Find where the given text appears and provide that cell's center as [X, Y] coordinate. 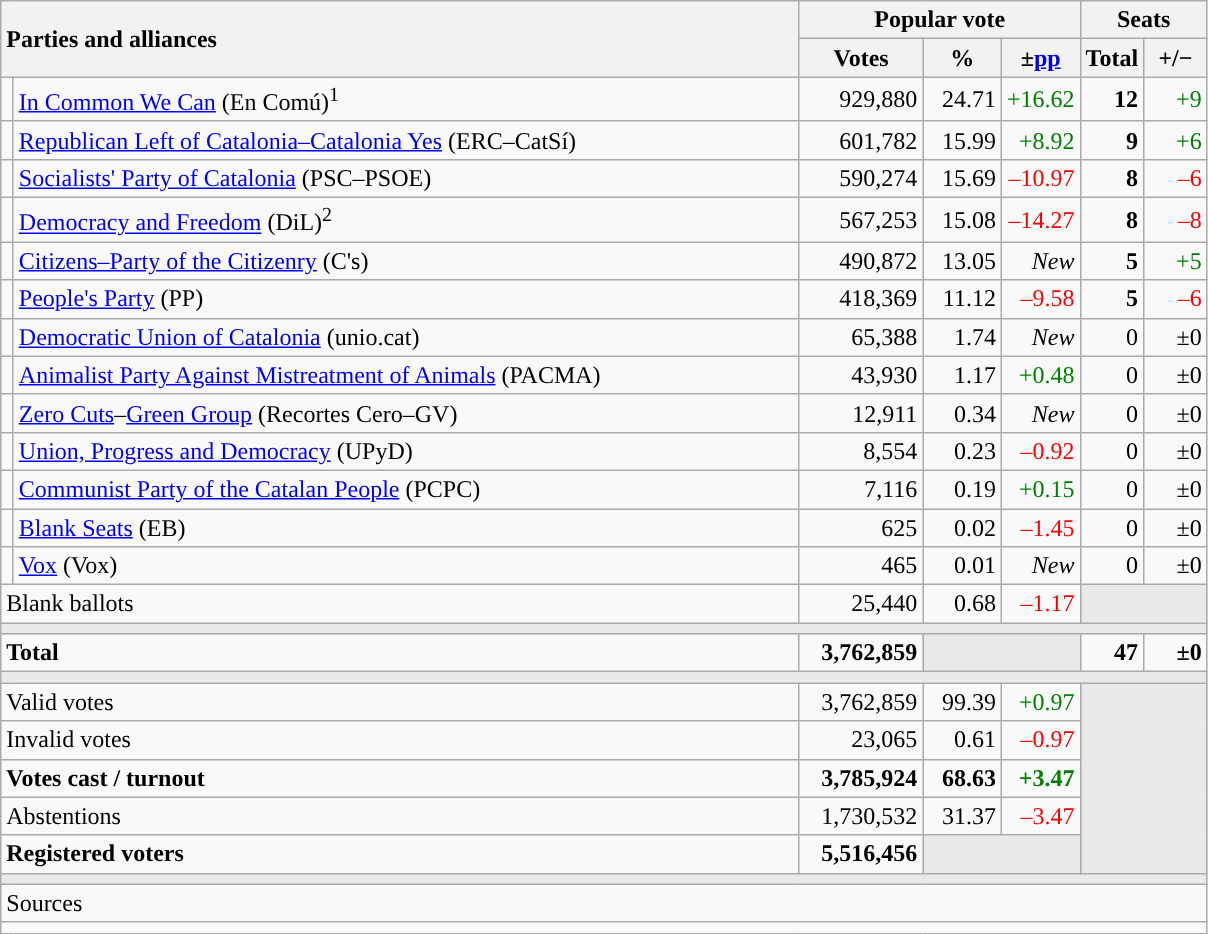
Communist Party of the Catalan People (PCPC) [406, 489]
99.39 [962, 702]
1,730,532 [861, 816]
Registered voters [400, 854]
+8.92 [1040, 140]
Invalid votes [400, 740]
601,782 [861, 140]
Democratic Union of Catalonia (unio.cat) [406, 337]
13.05 [962, 261]
68.63 [962, 778]
11.12 [962, 299]
Republican Left of Catalonia–Catalonia Yes (ERC–CatSí) [406, 140]
490,872 [861, 261]
418,369 [861, 299]
+0.48 [1040, 375]
Votes [861, 58]
+16.62 [1040, 100]
3,785,924 [861, 778]
0.19 [962, 489]
43,930 [861, 375]
0.68 [962, 604]
12 [1112, 100]
Popular vote [940, 20]
+0.15 [1040, 489]
65,388 [861, 337]
590,274 [861, 178]
0.01 [962, 566]
+/− [1176, 58]
Votes cast / turnout [400, 778]
+6 [1176, 140]
567,253 [861, 220]
25,440 [861, 604]
–0.92 [1040, 451]
±pp [1040, 58]
23,065 [861, 740]
Animalist Party Against Mistreatment of Animals (PACMA) [406, 375]
929,880 [861, 100]
–9.58 [1040, 299]
7,116 [861, 489]
Parties and alliances [400, 39]
24.71 [962, 100]
+5 [1176, 261]
–10.97 [1040, 178]
Abstentions [400, 816]
–1.17 [1040, 604]
Valid votes [400, 702]
Seats [1144, 20]
Sources [604, 903]
Blank ballots [400, 604]
Blank Seats (EB) [406, 528]
47 [1112, 653]
Socialists' Party of Catalonia (PSC–PSOE) [406, 178]
Zero Cuts–Green Group (Recortes Cero–GV) [406, 413]
–14.27 [1040, 220]
15.08 [962, 220]
8,554 [861, 451]
1.17 [962, 375]
15.99 [962, 140]
0.61 [962, 740]
–8 [1176, 220]
12,911 [861, 413]
–3.47 [1040, 816]
15.69 [962, 178]
In Common We Can (En Comú)1 [406, 100]
% [962, 58]
+0.97 [1040, 702]
+3.47 [1040, 778]
People's Party (PP) [406, 299]
–0.97 [1040, 740]
1.74 [962, 337]
465 [861, 566]
5,516,456 [861, 854]
31.37 [962, 816]
0.23 [962, 451]
Citizens–Party of the Citizenry (C's) [406, 261]
625 [861, 528]
0.02 [962, 528]
Vox (Vox) [406, 566]
9 [1112, 140]
+9 [1176, 100]
–1.45 [1040, 528]
Democracy and Freedom (DiL)2 [406, 220]
Union, Progress and Democracy (UPyD) [406, 451]
0.34 [962, 413]
